Find where the given text appears and provide that cell's center as [x, y] coordinate. 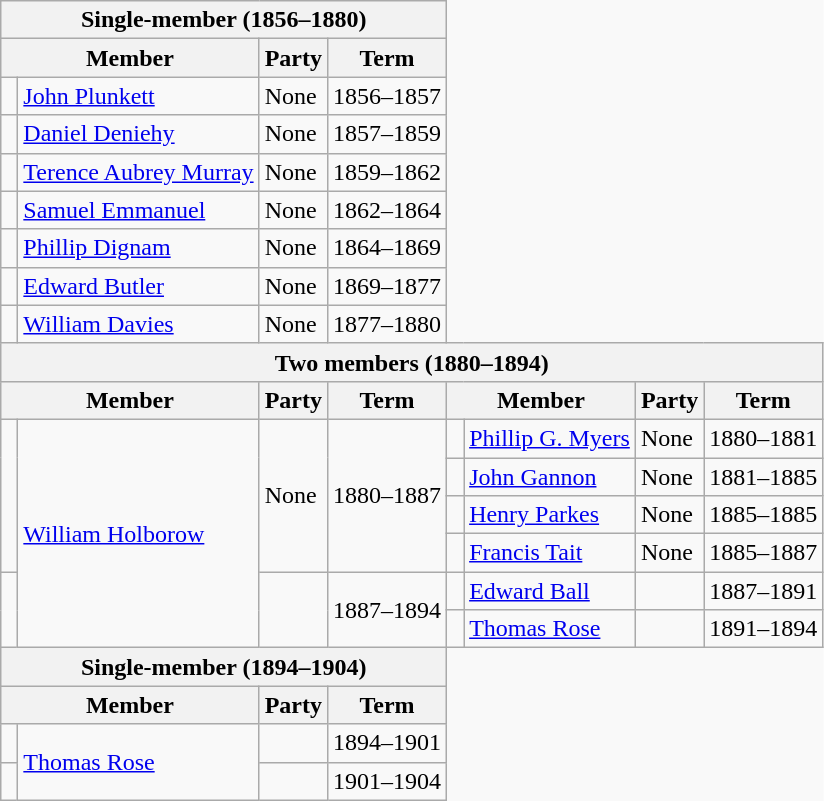
Phillip Dignam [138, 248]
1880–1881 [764, 438]
1885–1887 [764, 553]
1881–1885 [764, 477]
Daniel Deniehy [138, 134]
Terence Aubrey Murray [138, 172]
1857–1859 [386, 134]
1887–1891 [764, 591]
Henry Parkes [550, 515]
Two members (1880–1894) [412, 362]
William Holborow [138, 533]
1859–1862 [386, 172]
1891–1894 [764, 629]
1885–1885 [764, 515]
Single-member (1856–1880) [224, 20]
Francis Tait [550, 553]
Single-member (1894–1904) [224, 667]
1856–1857 [386, 96]
1880–1887 [386, 495]
1862–1864 [386, 210]
1877–1880 [386, 324]
Edward Butler [138, 286]
John Plunkett [138, 96]
1864–1869 [386, 248]
1894–1901 [386, 743]
Phillip G. Myers [550, 438]
1901–1904 [386, 781]
Samuel Emmanuel [138, 210]
Edward Ball [550, 591]
1887–1894 [386, 610]
1869–1877 [386, 286]
William Davies [138, 324]
John Gannon [550, 477]
